Provide the [X, Y] coordinate of the cell's center where the given text is located.  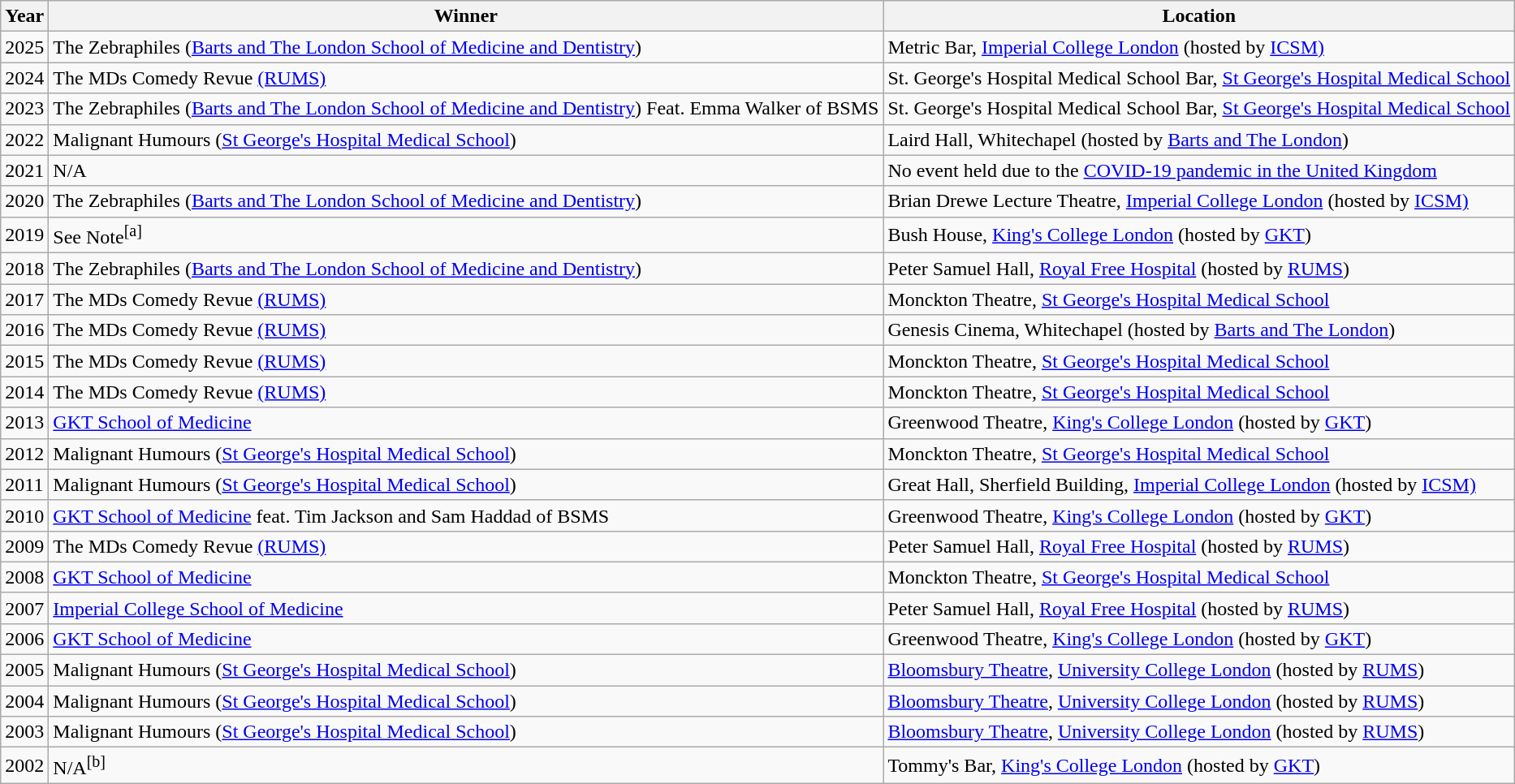
2017 [24, 299]
2020 [24, 201]
No event held due to the COVID-19 pandemic in the United Kingdom [1199, 170]
Location [1199, 16]
Metric Bar, Imperial College London (hosted by ICSM) [1199, 47]
See Note[a] [466, 235]
Genesis Cinema, Whitechapel (hosted by Barts and The London) [1199, 330]
2011 [24, 485]
2021 [24, 170]
Year [24, 16]
2018 [24, 269]
2016 [24, 330]
Great Hall, Sherfield Building, Imperial College London (hosted by ICSM) [1199, 485]
2012 [24, 454]
N/A[b] [466, 766]
2022 [24, 140]
Brian Drewe Lecture Theatre, Imperial College London (hosted by ICSM) [1199, 201]
2006 [24, 639]
2013 [24, 423]
2019 [24, 235]
The Zebraphiles (Barts and The London School of Medicine and Dentistry) Feat. Emma Walker of BSMS [466, 109]
2009 [24, 546]
2002 [24, 766]
2004 [24, 701]
2010 [24, 515]
N/A [466, 170]
2003 [24, 732]
Tommy's Bar, King's College London (hosted by GKT) [1199, 766]
Laird Hall, Whitechapel (hosted by Barts and The London) [1199, 140]
2015 [24, 361]
2014 [24, 392]
2008 [24, 577]
GKT School of Medicine feat. Tim Jackson and Sam Haddad of BSMS [466, 515]
2025 [24, 47]
Imperial College School of Medicine [466, 608]
2023 [24, 109]
2024 [24, 78]
Winner [466, 16]
2005 [24, 670]
2007 [24, 608]
Bush House, King's College London (hosted by GKT) [1199, 235]
